Capture the cell that displays the provided text and extract its (x, y) central coordinate. 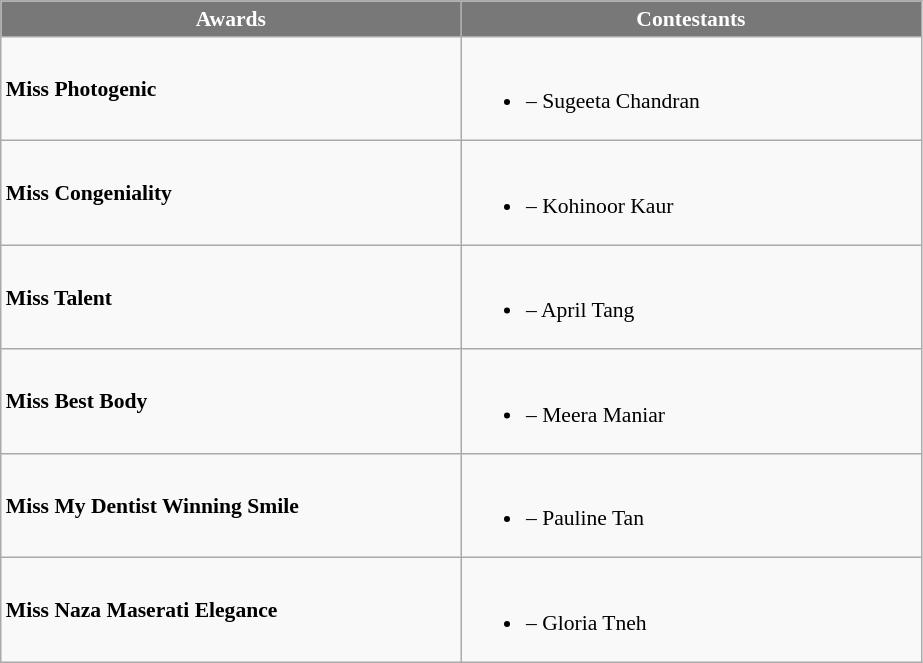
– Sugeeta Chandran (691, 89)
– Meera Maniar (691, 402)
Miss Congeniality (231, 193)
Awards (231, 19)
Miss My Dentist Winning Smile (231, 506)
Miss Photogenic (231, 89)
– Gloria Tneh (691, 610)
– April Tang (691, 297)
Miss Talent (231, 297)
– Pauline Tan (691, 506)
Contestants (691, 19)
Miss Naza Maserati Elegance (231, 610)
– Kohinoor Kaur (691, 193)
Miss Best Body (231, 402)
